Capture the cell that displays the provided text and extract its (x, y) central coordinate. 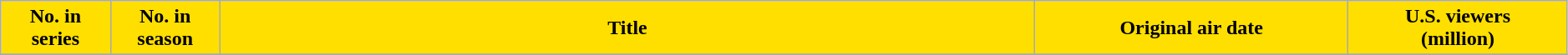
No. inseason (165, 28)
Original air date (1191, 28)
No. inseries (55, 28)
Title (627, 28)
U.S. viewers(million) (1459, 28)
